Locate the cell with the specified text and output its [X, Y] center coordinate. 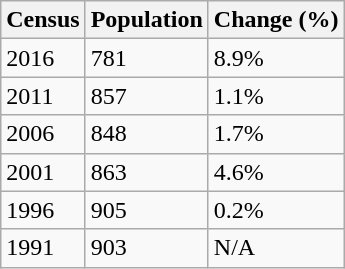
2001 [43, 172]
1991 [43, 248]
8.9% [276, 58]
0.2% [276, 210]
2011 [43, 96]
863 [146, 172]
4.6% [276, 172]
2016 [43, 58]
1.1% [276, 96]
Change (%) [276, 20]
857 [146, 96]
1.7% [276, 134]
2006 [43, 134]
781 [146, 58]
903 [146, 248]
848 [146, 134]
905 [146, 210]
1996 [43, 210]
N/A [276, 248]
Census [43, 20]
Population [146, 20]
